Locate the cell with the specified text and output its [X, Y] center coordinate. 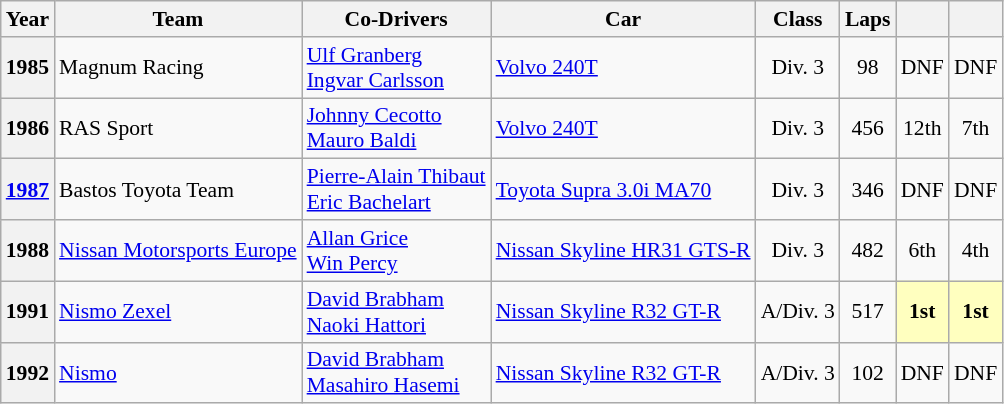
Class [798, 19]
Nissan Skyline HR31 GTS-R [624, 250]
12th [922, 128]
98 [868, 68]
David Brabham Masahiro Hasemi [396, 372]
Bastos Toyota Team [178, 190]
7th [976, 128]
Car [624, 19]
Co-Drivers [396, 19]
6th [922, 250]
Nismo Zexel [178, 312]
Magnum Racing [178, 68]
Allan Grice Win Percy [396, 250]
David Brabham Naoki Hattori [396, 312]
102 [868, 372]
Ulf Granberg Ingvar Carlsson [396, 68]
Laps [868, 19]
1985 [28, 68]
346 [868, 190]
Johnny Cecotto Mauro Baldi [396, 128]
4th [976, 250]
1991 [28, 312]
1987 [28, 190]
1988 [28, 250]
Pierre-Alain Thibaut Eric Bachelart [396, 190]
RAS Sport [178, 128]
1986 [28, 128]
Toyota Supra 3.0i MA70 [624, 190]
Nissan Motorsports Europe [178, 250]
Nismo [178, 372]
1992 [28, 372]
482 [868, 250]
517 [868, 312]
Team [178, 19]
456 [868, 128]
Year [28, 19]
